Search for the cell housing the specified text and yield its [x, y] center coordinate. 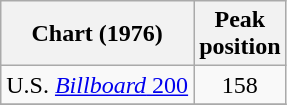
158 [240, 85]
Peakposition [240, 34]
U.S. Billboard 200 [98, 85]
Chart (1976) [98, 34]
